Pinpoint the cell where the given text exists, returning its [x, y] midpoint coordinate. 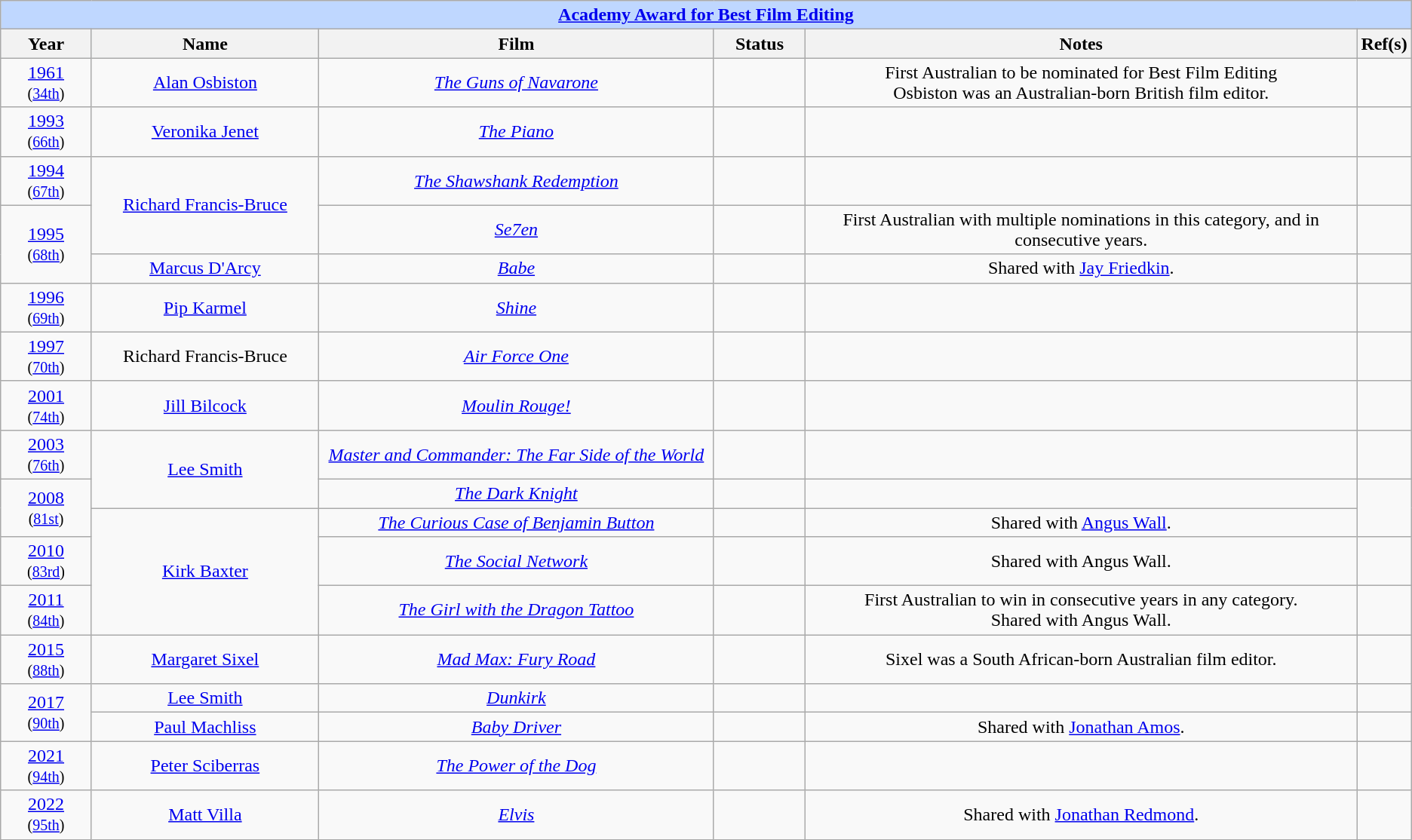
First Australian to be nominated for Best Film EditingOsbiston was an Australian-born British film editor. [1082, 83]
Alan Osbiston [205, 83]
2003(76th) [47, 454]
Pip Karmel [205, 308]
Paul Machliss [205, 727]
The Curious Case of Benjamin Button [516, 523]
Ref(s) [1384, 44]
Shared with Jay Friedkin. [1082, 268]
The Power of the Dog [516, 766]
The Social Network [516, 561]
Marcus D'Arcy [205, 268]
1996(69th) [47, 308]
2008(81st) [47, 507]
2010(83rd) [47, 561]
2011(84th) [47, 611]
1997(70th) [47, 356]
2017(90th) [47, 713]
2021(94th) [47, 766]
Babe [516, 268]
The Dark Knight [516, 493]
Film [516, 44]
Shared with Jonathan Redmond. [1082, 814]
Academy Award for Best Film Editing [706, 15]
Air Force One [516, 356]
Status [759, 44]
Notes [1082, 44]
Master and Commander: The Far Side of the World [516, 454]
Elvis [516, 814]
First Australian with multiple nominations in this category, and in consecutive years. [1082, 229]
Name [205, 44]
Peter Sciberras [205, 766]
1993(66th) [47, 131]
Se7en [516, 229]
The Guns of Navarone [516, 83]
Baby Driver [516, 727]
2001(74th) [47, 406]
Kirk Baxter [205, 572]
Matt Villa [205, 814]
Jill Bilcock [205, 406]
Moulin Rouge! [516, 406]
Sixel was a South African-born Australian film editor. [1082, 659]
Margaret Sixel [205, 659]
Year [47, 44]
Veronika Jenet [205, 131]
The Girl with the Dragon Tattoo [516, 611]
Shine [516, 308]
The Shawshank Redemption [516, 181]
Mad Max: Fury Road [516, 659]
1995(68th) [47, 244]
Dunkirk [516, 698]
Shared with Jonathan Amos. [1082, 727]
First Australian to win in consecutive years in any category.Shared with Angus Wall. [1082, 611]
1961(34th) [47, 83]
1994(67th) [47, 181]
The Piano [516, 131]
2022(95th) [47, 814]
2015(88th) [47, 659]
